Search for the cell housing the specified text and yield its (x, y) center coordinate. 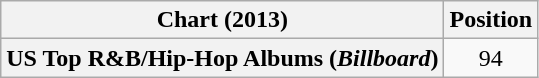
Position (491, 20)
94 (491, 58)
US Top R&B/Hip-Hop Albums (Billboard) (222, 58)
Chart (2013) (222, 20)
